Return the (x, y) coordinate for the center point of the cell that contains the specified text.  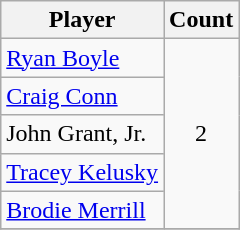
Tracey Kelusky (82, 172)
2 (202, 134)
John Grant, Jr. (82, 134)
Craig Conn (82, 96)
Ryan Boyle (82, 58)
Count (202, 20)
Brodie Merrill (82, 210)
Player (82, 20)
